From the cell containing the given text, extract its center point as (X, Y) coordinate. 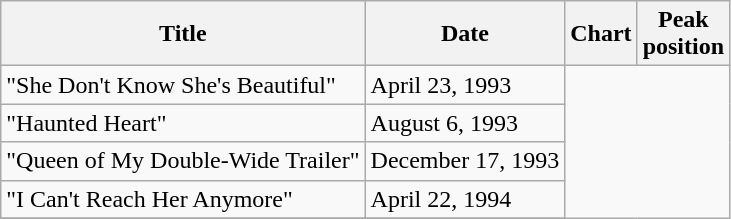
Date (465, 34)
Peakposition (683, 34)
"She Don't Know She's Beautiful" (183, 85)
"Queen of My Double-Wide Trailer" (183, 161)
August 6, 1993 (465, 123)
Chart (601, 34)
Title (183, 34)
April 23, 1993 (465, 85)
"I Can't Reach Her Anymore" (183, 199)
April 22, 1994 (465, 199)
"Haunted Heart" (183, 123)
December 17, 1993 (465, 161)
